Capture the cell that displays the provided text and extract its (x, y) central coordinate. 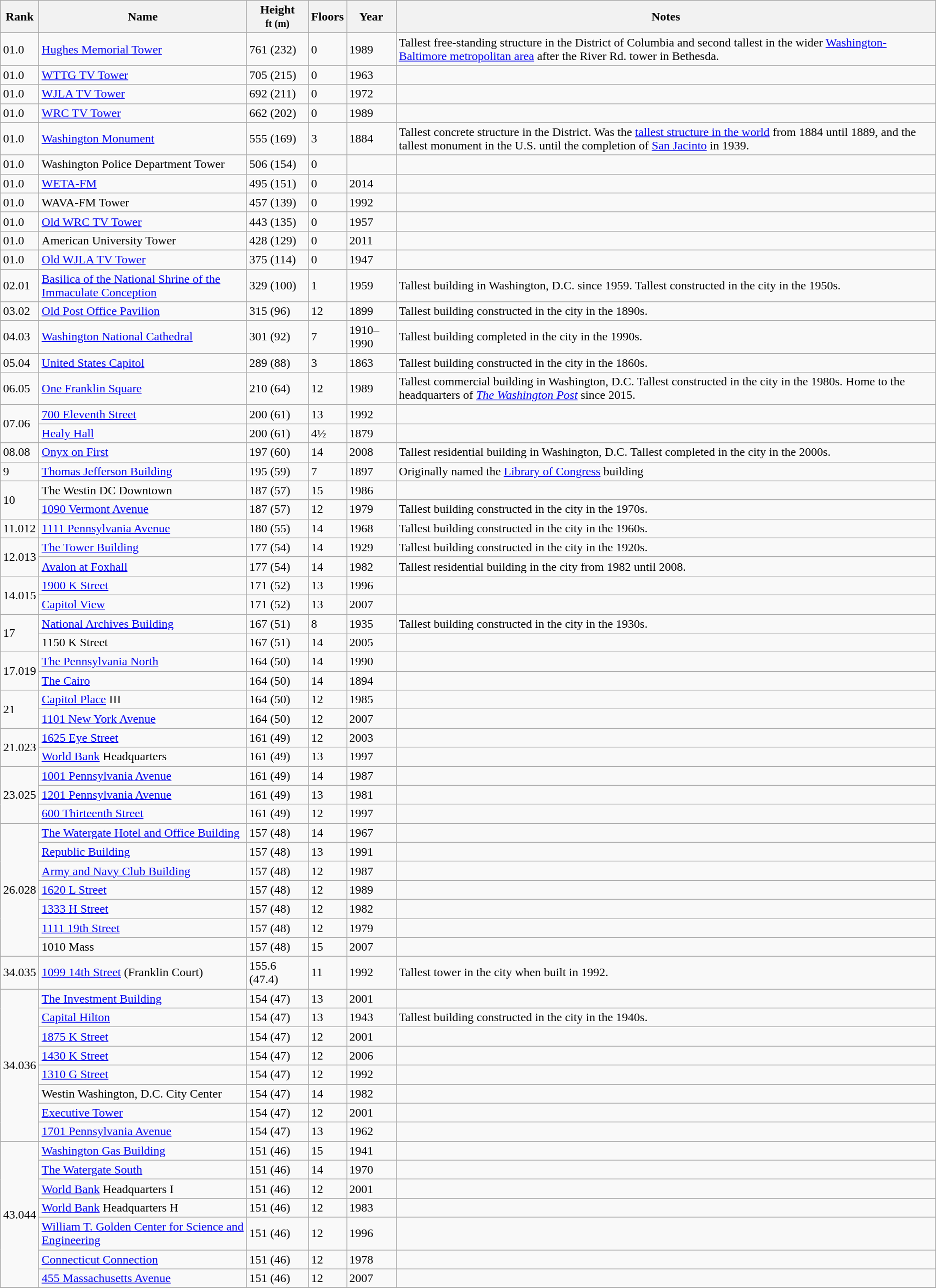
The Watergate South (143, 1170)
155.6 (47.4) (277, 973)
The Investment Building (143, 999)
Originally named the Library of Congress building (666, 471)
1986 (371, 490)
Washington Gas Building (143, 1151)
662 (202) (277, 113)
506 (154) (277, 164)
Tallest tower in the city when built in 1992. (666, 973)
1111 Pennsylvania Avenue (143, 528)
Tallest building constructed in the city in the 1960s. (666, 528)
1875 K Street (143, 1037)
1978 (371, 1259)
Connecticut Connection (143, 1259)
1884 (371, 139)
04.03 (20, 337)
Old WJLA TV Tower (143, 259)
The Pennsylvania North (143, 662)
03.02 (20, 311)
705 (215) (277, 75)
21 (20, 709)
1010 Mass (143, 947)
Heightft (m) (277, 17)
1972 (371, 94)
329 (100) (277, 285)
Notes (666, 17)
8 (327, 623)
1935 (371, 623)
Tallest building constructed in the city in the 1860s. (666, 363)
1620 L Street (143, 890)
American University Tower (143, 240)
34.036 (20, 1065)
The Tower Building (143, 547)
Onyx on First (143, 452)
23.025 (20, 795)
11 (327, 973)
1 (327, 285)
1970 (371, 1170)
Old Post Office Pavilion (143, 311)
World Bank Headquarters I (143, 1189)
301 (92) (277, 337)
289 (88) (277, 363)
1201 Pennsylvania Avenue (143, 795)
1959 (371, 285)
1150 K Street (143, 643)
Healy Hall (143, 433)
315 (96) (277, 311)
Tallest building constructed in the city in the 1970s. (666, 509)
495 (151) (277, 183)
07.06 (20, 424)
2014 (371, 183)
WTTG TV Tower (143, 75)
The Westin DC Downtown (143, 490)
World Bank Headquarters (143, 757)
195 (59) (277, 471)
2011 (371, 240)
William T. Golden Center for Science and Engineering (143, 1234)
21.023 (20, 747)
Tallest building completed in the city in the 1990s. (666, 337)
1310 G Street (143, 1075)
Tallest building in Washington, D.C. since 1959. Tallest constructed in the city in the 1950s. (666, 285)
43.044 (20, 1215)
05.04 (20, 363)
Tallest building constructed in the city in the 1930s. (666, 623)
692 (211) (277, 94)
WRC TV Tower (143, 113)
Rank (20, 17)
375 (114) (277, 259)
2008 (371, 452)
1900 K Street (143, 585)
1967 (371, 833)
600 Thirteenth Street (143, 814)
WJLA TV Tower (143, 94)
1929 (371, 547)
Executive Tower (143, 1113)
9 (20, 471)
17.019 (20, 671)
National Archives Building (143, 623)
1863 (371, 363)
Basilica of the National Shrine of the Immaculate Conception (143, 285)
180 (55) (277, 528)
Thomas Jefferson Building (143, 471)
Washington Monument (143, 139)
11.012 (20, 528)
2003 (371, 738)
1101 New York Avenue (143, 719)
1991 (371, 852)
1983 (371, 1208)
1990 (371, 662)
1985 (371, 700)
Year (371, 17)
One Franklin Square (143, 389)
Washington National Cathedral (143, 337)
443 (135) (277, 221)
17 (20, 633)
12.013 (20, 557)
1899 (371, 311)
14.015 (20, 595)
The Watergate Hotel and Office Building (143, 833)
1941 (371, 1151)
1430 K Street (143, 1056)
1963 (371, 75)
1962 (371, 1132)
1625 Eye Street (143, 738)
Old WRC TV Tower (143, 221)
Tallest building constructed in the city in the 1920s. (666, 547)
34.035 (20, 973)
210 (64) (277, 389)
Tallest residential building in the city from 1982 until 2008. (666, 566)
700 Eleventh Street (143, 414)
Republic Building (143, 852)
1701 Pennsylvania Avenue (143, 1132)
428 (129) (277, 240)
1879 (371, 433)
Avalon at Foxhall (143, 566)
Capitol Place III (143, 700)
Army and Navy Club Building (143, 871)
2006 (371, 1056)
1099 14th Street (Franklin Court) (143, 973)
Tallest building constructed in the city in the 1940s. (666, 1018)
1111 19th Street (143, 928)
Name (143, 17)
WETA-FM (143, 183)
The Cairo (143, 681)
1943 (371, 1018)
United States Capitol (143, 363)
1897 (371, 471)
1910–1990 (371, 337)
Westin Washington, D.C. City Center (143, 1094)
1001 Pennsylvania Avenue (143, 776)
Washington Police Department Tower (143, 164)
457 (139) (277, 202)
02.01 (20, 285)
1894 (371, 681)
1968 (371, 528)
1947 (371, 259)
761 (232) (277, 49)
1981 (371, 795)
08.08 (20, 452)
555 (169) (277, 139)
197 (60) (277, 452)
World Bank Headquarters H (143, 1208)
26.028 (20, 890)
Tallest building constructed in the city in the 1890s. (666, 311)
Floors (327, 17)
1333 H Street (143, 909)
1090 Vermont Avenue (143, 509)
Capital Hilton (143, 1018)
06.05 (20, 389)
1957 (371, 221)
10 (20, 500)
4½ (327, 433)
WAVA-FM Tower (143, 202)
Hughes Memorial Tower (143, 49)
455 Massachusetts Avenue (143, 1279)
Tallest residential building in Washington, D.C. Tallest completed in the city in the 2000s. (666, 452)
2005 (371, 643)
Capitol View (143, 604)
